Identify which cell holds the provided text, then report its (x, y) central coordinate. 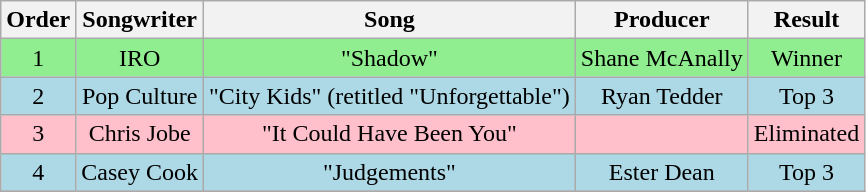
3 (38, 134)
4 (38, 172)
IRO (140, 58)
1 (38, 58)
Chris Jobe (140, 134)
Shane McAnally (662, 58)
Songwriter (140, 20)
Winner (806, 58)
"Judgements" (390, 172)
"It Could Have Been You" (390, 134)
Result (806, 20)
Producer (662, 20)
Order (38, 20)
Ester Dean (662, 172)
Pop Culture (140, 96)
Song (390, 20)
"Shadow" (390, 58)
2 (38, 96)
"City Kids" (retitled "Unforgettable") (390, 96)
Eliminated (806, 134)
Casey Cook (140, 172)
Ryan Tedder (662, 96)
